Return [X, Y] of the center of cell containing provided text 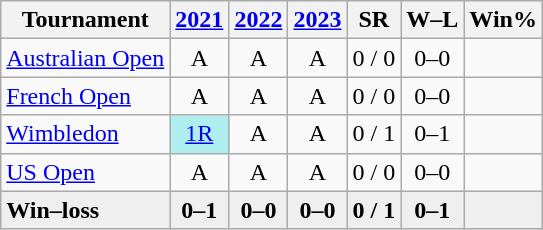
2023 [318, 20]
Win–loss [86, 210]
2022 [258, 20]
SR [374, 20]
1R [200, 134]
W–L [432, 20]
French Open [86, 96]
2021 [200, 20]
Tournament [86, 20]
Win% [504, 20]
Australian Open [86, 58]
Wimbledon [86, 134]
US Open [86, 172]
